Return (X, Y) of the center of cell containing provided text 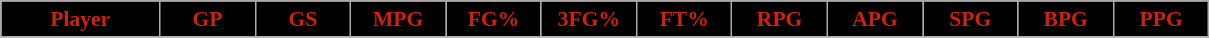
MPG (398, 19)
GP (208, 19)
FG% (494, 19)
GS (302, 19)
3FG% (588, 19)
APG (874, 19)
PPG (1161, 19)
RPG (780, 19)
SPG (970, 19)
Player (80, 19)
FT% (684, 19)
BPG (1066, 19)
